Return the [X, Y] coordinate for the center point of the cell that contains the specified text.  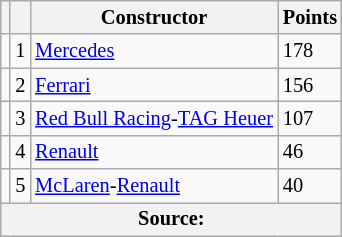
Renault [154, 152]
4 [20, 152]
1 [20, 51]
Mercedes [154, 51]
Ferrari [154, 85]
3 [20, 118]
40 [310, 186]
2 [20, 85]
Constructor [154, 17]
46 [310, 152]
Red Bull Racing-TAG Heuer [154, 118]
Source: [172, 219]
McLaren-Renault [154, 186]
5 [20, 186]
178 [310, 51]
156 [310, 85]
Points [310, 17]
107 [310, 118]
